Detect which cell encompasses the target text, then output its [X, Y] center coordinate. 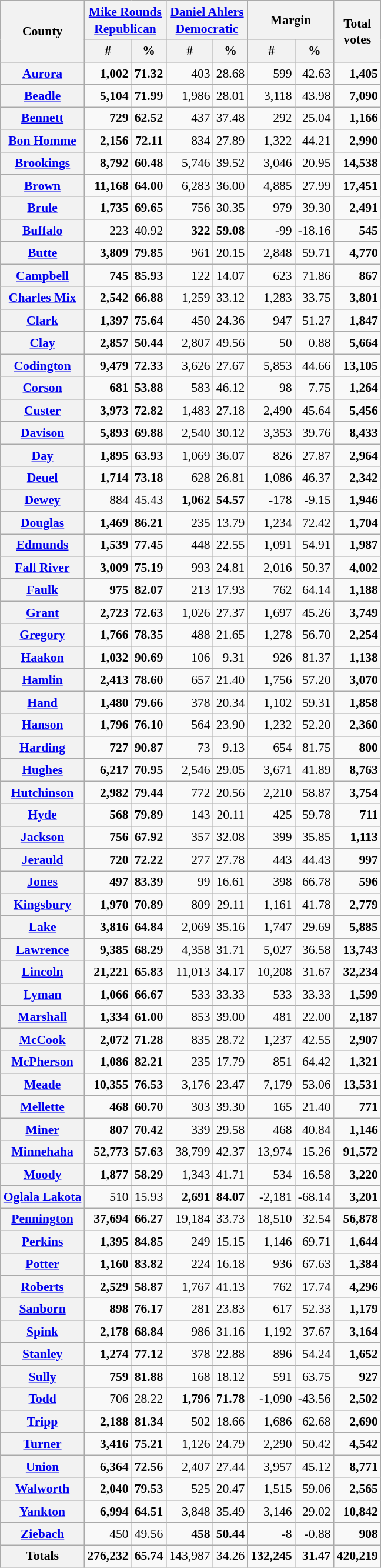
3,353 [271, 433]
979 [271, 208]
599 [271, 74]
Fall River [42, 568]
31.67 [315, 972]
9.13 [230, 748]
771 [357, 1107]
99 [189, 882]
29.69 [315, 927]
947 [271, 321]
31.71 [230, 950]
Hyde [42, 815]
Stanley [42, 1354]
20.95 [315, 163]
-8 [271, 1534]
1,767 [189, 1287]
70.95 [149, 770]
2,540 [189, 433]
807 [108, 1129]
82.21 [149, 1062]
2,565 [357, 1489]
35.16 [230, 927]
13.79 [230, 523]
8,771 [357, 1466]
36.07 [230, 455]
64.14 [315, 590]
71.86 [315, 275]
1,161 [271, 905]
39.52 [230, 163]
10,208 [271, 972]
896 [271, 1354]
1,747 [271, 927]
38,799 [189, 1152]
8,763 [357, 770]
Hutchinson [42, 792]
Hamlin [42, 680]
3,754 [357, 792]
21,221 [108, 972]
1,397 [108, 321]
Jackson [42, 838]
79.89 [149, 815]
3,816 [108, 927]
6,364 [108, 1466]
37.48 [230, 118]
322 [189, 231]
10,842 [357, 1512]
5,746 [189, 163]
13,531 [357, 1085]
Kingsbury [42, 905]
63.75 [315, 1376]
759 [108, 1376]
8,433 [357, 433]
85.93 [149, 275]
53.88 [149, 388]
898 [108, 1309]
22.00 [315, 1017]
72.11 [149, 141]
68.84 [149, 1332]
64.00 [149, 186]
596 [357, 882]
-2,181 [271, 1197]
45.43 [149, 500]
9.31 [230, 658]
-99 [271, 231]
13,105 [357, 365]
24.81 [230, 568]
57.20 [315, 680]
75.21 [149, 1444]
1,686 [271, 1422]
Daniel AhlersDemocratic [207, 20]
2,723 [108, 612]
39.00 [230, 1017]
Harding [42, 748]
1,278 [271, 635]
2,690 [357, 1422]
927 [357, 1376]
Perkins [42, 1242]
223 [108, 231]
5,664 [357, 343]
65.74 [149, 1556]
72.82 [149, 411]
Mike RoundsRepublican [125, 20]
Todd [42, 1399]
Clark [42, 321]
54.91 [315, 545]
6,283 [189, 186]
2,072 [108, 1039]
2,407 [189, 1466]
545 [357, 231]
1,766 [108, 635]
77.12 [149, 1354]
20.15 [230, 253]
Grant [42, 612]
1,321 [357, 1062]
58.29 [149, 1175]
20.11 [230, 815]
1,232 [271, 725]
69.65 [149, 208]
867 [357, 275]
420,219 [357, 1556]
9,479 [108, 365]
County [42, 31]
564 [189, 725]
448 [189, 545]
Campbell [42, 275]
Brule [42, 208]
Brookings [42, 163]
711 [357, 815]
54.57 [230, 500]
2,779 [357, 905]
1,179 [357, 1309]
1,091 [271, 545]
303 [189, 1107]
73 [189, 748]
11,013 [189, 972]
90.69 [149, 658]
28.01 [230, 96]
27.89 [230, 141]
76.10 [149, 725]
143 [189, 815]
2,360 [357, 725]
3,626 [189, 365]
1,946 [357, 500]
63.93 [149, 455]
1,483 [189, 411]
20.34 [230, 702]
132,245 [271, 1556]
Hand [42, 702]
52.33 [315, 1309]
46.12 [230, 388]
54.24 [315, 1354]
41.78 [315, 905]
McCook [42, 1039]
Gregory [42, 635]
3,009 [108, 568]
2,040 [108, 1489]
399 [271, 838]
3,220 [357, 1175]
1,259 [189, 298]
72.63 [149, 612]
36.00 [230, 186]
800 [357, 748]
16.58 [315, 1175]
1,160 [108, 1264]
168 [189, 1376]
78.35 [149, 635]
2,016 [271, 568]
2,848 [271, 253]
32,234 [357, 972]
Tripp [42, 1422]
1,858 [357, 702]
1,192 [271, 1332]
53.06 [315, 1085]
68.29 [149, 950]
76.17 [149, 1309]
-1,090 [271, 1399]
50.37 [315, 568]
926 [271, 658]
1,343 [189, 1175]
37.67 [315, 1332]
42.55 [315, 1039]
398 [271, 882]
26.81 [230, 478]
4,542 [357, 1444]
2,210 [271, 792]
81.75 [315, 748]
2,546 [189, 770]
67.63 [315, 1264]
52,773 [108, 1152]
5,027 [271, 950]
1,274 [108, 1354]
14.07 [230, 275]
2,254 [357, 635]
4,296 [357, 1287]
3,176 [189, 1085]
2,290 [271, 1444]
997 [357, 860]
29.58 [230, 1129]
Clay [42, 343]
27.44 [230, 1466]
13,743 [357, 950]
443 [271, 860]
-68.14 [315, 1197]
Custer [42, 411]
72.42 [315, 523]
1,704 [357, 523]
3,848 [189, 1512]
61.00 [149, 1017]
727 [108, 748]
936 [271, 1264]
45.12 [315, 1466]
2,990 [357, 141]
1,066 [108, 995]
Miner [42, 1129]
2,342 [357, 478]
79.66 [149, 702]
23.83 [230, 1309]
42.63 [315, 74]
1,113 [357, 838]
729 [108, 118]
1,735 [108, 208]
45.64 [315, 411]
Codington [42, 365]
Douglas [42, 523]
59.71 [315, 253]
18.66 [230, 1422]
29.11 [230, 905]
1,714 [108, 478]
28.22 [149, 1399]
67.92 [149, 838]
59.31 [315, 702]
Spink [42, 1332]
2,413 [108, 680]
72.22 [149, 860]
3,749 [357, 612]
3,973 [108, 411]
27.18 [230, 411]
568 [108, 815]
1,644 [357, 1242]
2,982 [108, 792]
986 [189, 1332]
32.08 [230, 838]
851 [271, 1062]
3,118 [271, 96]
657 [189, 680]
1,126 [189, 1444]
6,217 [108, 770]
22.55 [230, 545]
27.78 [230, 860]
Faulk [42, 590]
Totalvotes [357, 31]
71.32 [149, 74]
31.47 [315, 1556]
3,201 [357, 1197]
853 [189, 1017]
28.68 [230, 74]
502 [189, 1422]
1,987 [357, 545]
-0.88 [315, 1534]
44.66 [315, 365]
1,652 [357, 1354]
628 [189, 478]
143,987 [189, 1556]
Yankton [42, 1512]
29.02 [315, 1512]
Moody [42, 1175]
7,179 [271, 1085]
31.16 [230, 1332]
5,104 [108, 96]
59.06 [315, 1489]
43.98 [315, 96]
Marshall [42, 1017]
20.56 [230, 792]
73.18 [149, 478]
1,188 [357, 590]
681 [108, 388]
2,542 [108, 298]
339 [189, 1129]
Day [42, 455]
40.92 [149, 231]
Sully [42, 1376]
10,355 [108, 1085]
425 [271, 815]
71.28 [149, 1039]
1,102 [271, 702]
30.35 [230, 208]
Aurora [42, 74]
2,156 [108, 141]
15.15 [230, 1242]
60.70 [149, 1107]
30.12 [230, 433]
5,885 [357, 927]
34.26 [230, 1556]
Totals [42, 1556]
Hughes [42, 770]
3,164 [357, 1332]
27.37 [230, 612]
8,792 [108, 163]
76.53 [149, 1085]
1,895 [108, 455]
720 [108, 860]
Roberts [42, 1287]
2,178 [108, 1332]
5,853 [271, 365]
16.18 [230, 1264]
24.79 [230, 1444]
35.49 [230, 1512]
27.99 [315, 186]
Potter [42, 1264]
5,893 [108, 433]
3,070 [357, 680]
Lawrence [42, 950]
81.88 [149, 1376]
706 [108, 1399]
975 [108, 590]
56,878 [357, 1219]
-178 [271, 500]
281 [189, 1309]
Bon Homme [42, 141]
Hanson [42, 725]
1,539 [108, 545]
33.73 [230, 1219]
Jerauld [42, 860]
17.74 [315, 1287]
2,529 [108, 1287]
4,885 [271, 186]
165 [271, 1107]
3,046 [271, 163]
70.42 [149, 1129]
72.33 [149, 365]
15.26 [315, 1152]
44.21 [315, 141]
1,026 [189, 612]
1,480 [108, 702]
Dewey [42, 500]
591 [271, 1376]
654 [271, 748]
Jones [42, 882]
1,322 [271, 141]
993 [189, 568]
27.67 [230, 365]
-43.56 [315, 1399]
908 [357, 1534]
50.42 [315, 1444]
36.58 [315, 950]
Deuel [42, 478]
1,697 [271, 612]
23.90 [230, 725]
961 [189, 253]
75.64 [149, 321]
77.45 [149, 545]
32.54 [315, 1219]
583 [189, 388]
2,907 [357, 1039]
17.93 [230, 590]
481 [271, 1017]
224 [189, 1264]
59.78 [315, 815]
60.48 [149, 163]
57.63 [149, 1152]
4,770 [357, 253]
2,187 [357, 1017]
1,970 [108, 905]
40.84 [315, 1129]
22.88 [230, 1354]
1,334 [108, 1017]
4,358 [189, 950]
Pennington [42, 1219]
19,184 [189, 1219]
2,964 [357, 455]
66.27 [149, 1219]
2,857 [108, 343]
497 [108, 882]
86.21 [149, 523]
21.65 [230, 635]
75.19 [149, 568]
1,384 [357, 1264]
772 [189, 792]
1,069 [189, 455]
69.71 [315, 1242]
15.93 [149, 1197]
62.68 [315, 1422]
46.37 [315, 478]
1,395 [108, 1242]
1,237 [271, 1039]
44.43 [315, 860]
106 [189, 658]
3,801 [357, 298]
66.78 [315, 882]
1,986 [189, 96]
59.08 [230, 231]
3,671 [271, 770]
50 [271, 343]
62.52 [149, 118]
Haakon [42, 658]
357 [189, 838]
1,469 [108, 523]
79.53 [149, 1489]
Butte [42, 253]
64.84 [149, 927]
826 [271, 455]
2,502 [357, 1399]
Lyman [42, 995]
27.87 [315, 455]
11,168 [108, 186]
83.82 [149, 1264]
884 [108, 500]
34.17 [230, 972]
277 [189, 860]
35.85 [315, 838]
1,847 [357, 321]
91,572 [357, 1152]
83.39 [149, 882]
403 [189, 74]
41.89 [315, 770]
16.61 [230, 882]
Minnehaha [42, 1152]
249 [189, 1242]
617 [271, 1309]
7,090 [357, 96]
292 [271, 118]
1,002 [108, 74]
1,166 [357, 118]
4,002 [357, 568]
122 [189, 275]
81.34 [149, 1422]
1,264 [357, 388]
64.42 [315, 1062]
33.75 [315, 298]
Ziebach [42, 1534]
81.37 [315, 658]
1,515 [271, 1489]
213 [189, 590]
809 [189, 905]
7.75 [315, 388]
79.85 [149, 253]
Turner [42, 1444]
33.12 [230, 298]
-9.15 [315, 500]
17,451 [357, 186]
3,809 [108, 253]
1,062 [189, 500]
78.60 [149, 680]
2,188 [108, 1422]
14,538 [357, 163]
Brown [42, 186]
29.05 [230, 770]
42.37 [230, 1152]
5,456 [357, 411]
Oglala Lakota [42, 1197]
1,877 [108, 1175]
2,807 [189, 343]
Beadle [42, 96]
71.99 [149, 96]
82.07 [149, 590]
69.88 [149, 433]
Charles Mix [42, 298]
79.44 [149, 792]
98 [271, 388]
25.04 [315, 118]
71.78 [230, 1399]
McPherson [42, 1062]
Corson [42, 388]
2,069 [189, 927]
41.13 [230, 1287]
84.85 [149, 1242]
276,232 [108, 1556]
Mellette [42, 1107]
623 [271, 275]
56.70 [315, 635]
51.27 [315, 321]
39.76 [315, 433]
2,490 [271, 411]
23.47 [230, 1085]
Margin [290, 20]
458 [189, 1534]
24.36 [230, 321]
Davison [42, 433]
745 [108, 275]
18,510 [271, 1219]
Sanborn [42, 1309]
72.56 [149, 1466]
3,416 [108, 1444]
Bennett [42, 118]
66.88 [149, 298]
18.12 [230, 1376]
2,691 [189, 1197]
Walworth [42, 1489]
Buffalo [42, 231]
Edmunds [42, 545]
437 [189, 118]
90.87 [149, 748]
9,385 [108, 950]
41.71 [230, 1175]
0.88 [315, 343]
1,283 [271, 298]
64.51 [149, 1512]
45.26 [315, 612]
13,974 [271, 1152]
1,405 [357, 74]
65.83 [149, 972]
835 [189, 1039]
1,599 [357, 995]
534 [271, 1175]
1,032 [108, 658]
70.89 [149, 905]
52.20 [315, 725]
1,234 [271, 523]
17.79 [230, 1062]
66.67 [149, 995]
6,994 [108, 1512]
37,694 [108, 1219]
Meade [42, 1085]
834 [189, 141]
-18.16 [315, 231]
3,146 [271, 1512]
2,491 [357, 208]
Lincoln [42, 972]
Union [42, 1466]
3,957 [271, 1466]
20.47 [230, 1489]
525 [189, 1489]
84.07 [230, 1197]
1,756 [271, 680]
28.72 [230, 1039]
510 [108, 1197]
Lake [42, 927]
1,138 [357, 658]
488 [189, 635]
